Search for the cell housing the specified text and yield its [X, Y] center coordinate. 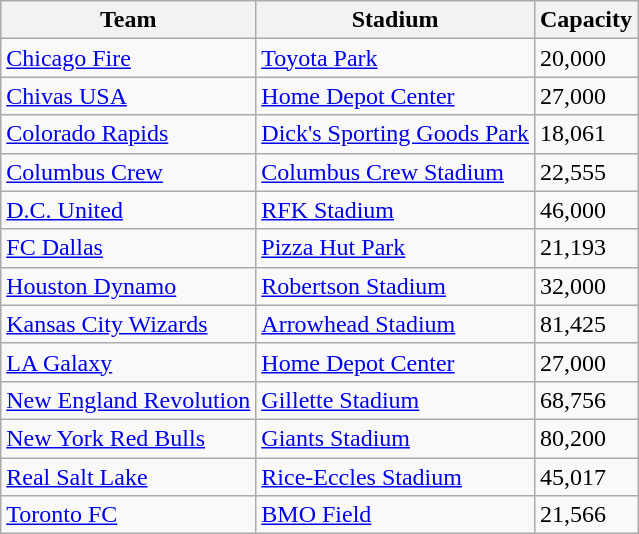
Chivas USA [128, 96]
Capacity [586, 20]
Arrowhead Stadium [396, 324]
20,000 [586, 58]
Real Salt Lake [128, 477]
Houston Dynamo [128, 286]
68,756 [586, 400]
FC Dallas [128, 248]
LA Galaxy [128, 362]
Team [128, 20]
Kansas City Wizards [128, 324]
80,200 [586, 438]
D.C. United [128, 210]
Stadium [396, 20]
Giants Stadium [396, 438]
45,017 [586, 477]
Robertson Stadium [396, 286]
18,061 [586, 134]
32,000 [586, 286]
Toyota Park [396, 58]
Gillette Stadium [396, 400]
RFK Stadium [396, 210]
Rice-Eccles Stadium [396, 477]
Toronto FC [128, 515]
Colorado Rapids [128, 134]
21,566 [586, 515]
21,193 [586, 248]
81,425 [586, 324]
Dick's Sporting Goods Park [396, 134]
46,000 [586, 210]
Columbus Crew Stadium [396, 172]
22,555 [586, 172]
Pizza Hut Park [396, 248]
New York Red Bulls [128, 438]
BMO Field [396, 515]
Columbus Crew [128, 172]
Chicago Fire [128, 58]
New England Revolution [128, 400]
